Determine the [X, Y] coordinate at the center of the cell enclosing the given text.  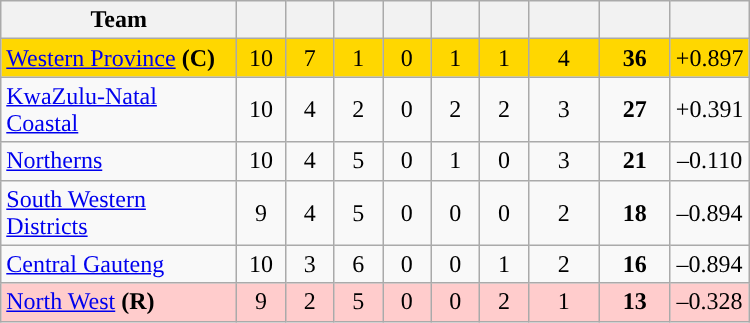
South Western Districts [119, 212]
Northerns [119, 161]
+0.391 [710, 110]
North West (R) [119, 302]
27 [634, 110]
+0.897 [710, 58]
16 [634, 264]
Team [119, 20]
36 [634, 58]
Central Gauteng [119, 264]
13 [634, 302]
6 [358, 264]
21 [634, 161]
–0.110 [710, 161]
18 [634, 212]
7 [310, 58]
Western Province (C) [119, 58]
–0.328 [710, 302]
KwaZulu-Natal Coastal [119, 110]
